Extract the [x, y] coordinate from the center of the cell holding the provided text.  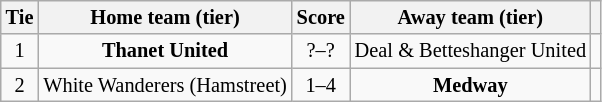
Medway [470, 85]
Thanet United [164, 51]
White Wanderers (Hamstreet) [164, 85]
Away team (tier) [470, 17]
1 [20, 51]
1–4 [321, 85]
Home team (tier) [164, 17]
2 [20, 85]
Tie [20, 17]
Deal & Betteshanger United [470, 51]
Score [321, 17]
?–? [321, 51]
